Identify which cell holds the provided text, then report its (x, y) central coordinate. 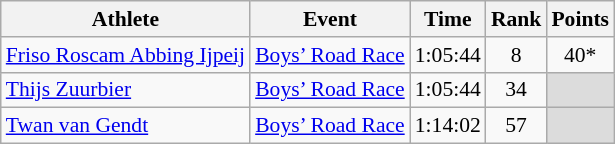
57 (516, 126)
Twan van Gendt (126, 126)
Time (448, 19)
8 (516, 55)
1:14:02 (448, 126)
Athlete (126, 19)
Thijs Zuurbier (126, 90)
Friso Roscam Abbing Ijpeij (126, 55)
40* (580, 55)
34 (516, 90)
Rank (516, 19)
Points (580, 19)
Event (330, 19)
